Return (x, y) of the center of cell containing provided text 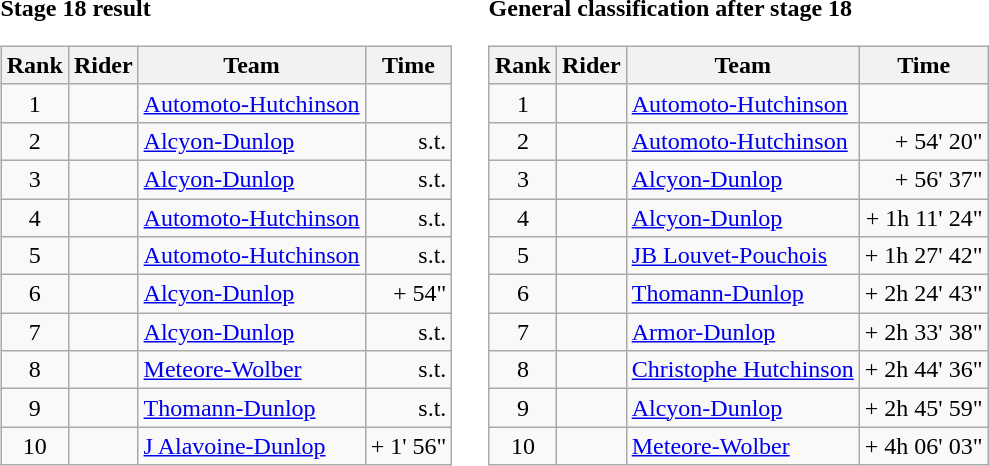
+ 2h 45' 59" (924, 408)
+ 56' 37" (924, 179)
+ 1h 11' 24" (924, 217)
J Alavoine-Dunlop (252, 446)
+ 2h 24' 43" (924, 294)
+ 1' 56" (408, 446)
+ 2h 33' 38" (924, 332)
Christophe Hutchinson (742, 370)
+ 2h 44' 36" (924, 370)
+ 4h 06' 03" (924, 446)
+ 54' 20" (924, 141)
+ 54" (408, 294)
JB Louvet-Pouchois (742, 256)
+ 1h 27' 42" (924, 256)
Armor-Dunlop (742, 332)
